Determine the [X, Y] coordinate at the center of the cell enclosing the given text.  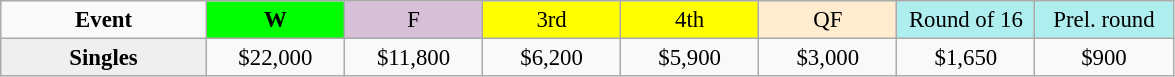
QF [828, 20]
3rd [552, 20]
Event [104, 20]
$6,200 [552, 58]
4th [690, 20]
F [413, 20]
$5,900 [690, 58]
$11,800 [413, 58]
Round of 16 [966, 20]
$3,000 [828, 58]
Prel. round [1104, 20]
$1,650 [966, 58]
Singles [104, 58]
$900 [1104, 58]
W [275, 20]
$22,000 [275, 58]
